Find where the given text appears and provide that cell's center as (X, Y) coordinate. 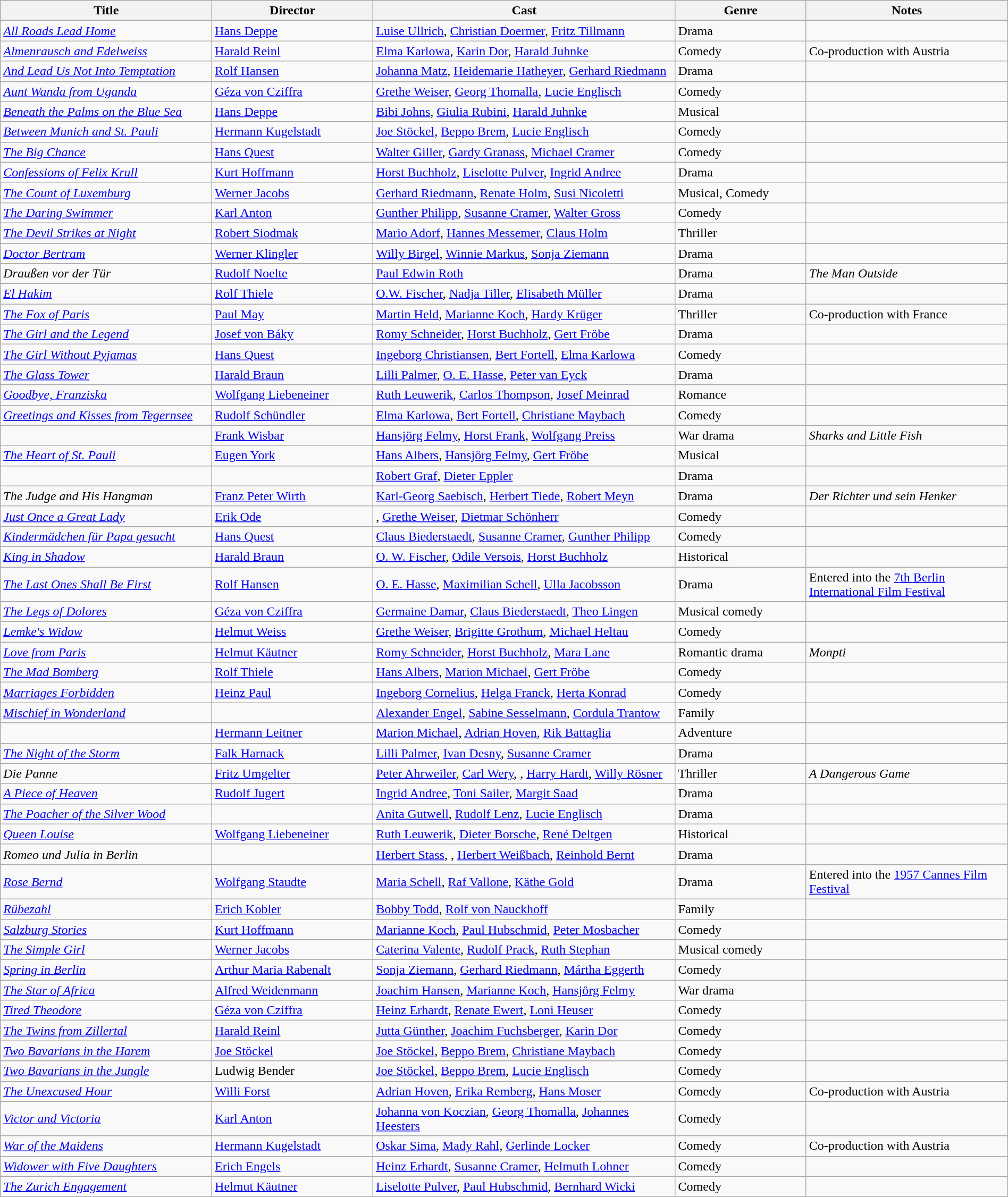
Der Richter und sein Henker (907, 496)
Eugen York (292, 456)
Liselotte Pulver, Paul Hubschmid, Bernhard Wicki (524, 1186)
Grethe Weiser, Georg Thomalla, Lucie Englisch (524, 91)
Romantic drama (741, 652)
Helmut Weiss (292, 632)
Herbert Stass, , Herbert Weißbach, Reinhold Bernt (524, 854)
Hermann Leitner (292, 733)
Rudolf Jugert (292, 794)
Marion Michael, Adrian Hoven, Rik Battaglia (524, 733)
The Night of the Storm (106, 753)
Claus Biederstaedt, Susanne Cramer, Gunther Philipp (524, 536)
Falk Harnack (292, 753)
Lilli Palmer, Ivan Desny, Susanne Cramer (524, 753)
Rudolf Noelte (292, 274)
Title (106, 11)
Heinz Paul (292, 693)
Sharks and Little Fish (907, 435)
Johanna Matz, Heidemarie Hatheyer, Gerhard Riedmann (524, 71)
Genre (741, 11)
Gerhard Riedmann, Renate Holm, Susi Nicoletti (524, 192)
Beneath the Palms on the Blue Sea (106, 112)
Heinz Erhardt, Renate Ewert, Loni Heuser (524, 1010)
Martin Held, Marianne Koch, Hardy Krüger (524, 314)
The Poacher of the Silver Wood (106, 814)
Adventure (741, 733)
Notes (907, 11)
Bibi Johns, Giulia Rubini, Harald Juhnke (524, 112)
Rose Bernd (106, 881)
Almenrausch and Edelweiss (106, 51)
Alfred Weidenmann (292, 990)
Marianne Koch, Paul Hubschmid, Peter Mosbacher (524, 930)
Hans Albers, Marion Michael, Gert Fröbe (524, 672)
O. W. Fischer, Odile Versois, Horst Buchholz (524, 557)
The Devil Strikes at Night (106, 233)
Bobby Todd, Rolf von Nauckhoff (524, 909)
Wolfgang Staudte (292, 881)
O. E. Hasse, Maximilian Schell, Ulla Jacobsson (524, 584)
Heinz Erhardt, Susanne Cramer, Helmuth Lohner (524, 1166)
Adrian Hoven, Erika Remberg, Hans Moser (524, 1091)
Lilli Palmer, O. E. Hasse, Peter van Eyck (524, 375)
Salzburg Stories (106, 930)
Anita Gutwell, Rudolf Lenz, Lucie Englisch (524, 814)
Erik Ode (292, 516)
The Fox of Paris (106, 314)
Widower with Five Daughters (106, 1166)
Aunt Wanda from Uganda (106, 91)
O.W. Fischer, Nadja Tiller, Elisabeth Müller (524, 294)
Lemke's Widow (106, 632)
Kindermädchen für Papa gesucht (106, 536)
The Legs of Dolores (106, 612)
Romy Schneider, Horst Buchholz, Mara Lane (524, 652)
Queen Louise (106, 834)
Arthur Maria Rabenalt (292, 970)
Horst Buchholz, Liselotte Pulver, Ingrid Andree (524, 172)
War of the Maidens (106, 1146)
Johanna von Koczian, Georg Thomalla, Johannes Heesters (524, 1118)
Walter Giller, Gardy Granass, Michael Cramer (524, 152)
The Last Ones Shall Be First (106, 584)
The Twins from Zillertal (106, 1031)
Ludwig Bender (292, 1071)
Fritz Umgelter (292, 773)
Robert Siodmak (292, 233)
Co-production with France (907, 314)
El Hakim (106, 294)
The Daring Swimmer (106, 213)
Joachim Hansen, Marianne Koch, Hansjörg Felmy (524, 990)
And Lead Us Not Into Temptation (106, 71)
Ingeborg Cornelius, Helga Franck, Herta Konrad (524, 693)
Entered into the 7th Berlin International Film Festival (907, 584)
Jutta Günther, Joachim Fuchsberger, Karin Dor (524, 1031)
The Heart of St. Pauli (106, 456)
The Man Outside (907, 274)
Cast (524, 11)
Romance (741, 395)
Hansjörg Felmy, Horst Frank, Wolfgang Preiss (524, 435)
Two Bavarians in the Harem (106, 1051)
The Big Chance (106, 152)
Paul Edwin Roth (524, 274)
Alexander Engel, Sabine Sesselmann, Cordula Trantow (524, 713)
Robert Graf, Dieter Eppler (524, 476)
Elma Karlowa, Bert Fortell, Christiane Maybach (524, 415)
Germaine Damar, Claus Biederstaedt, Theo Lingen (524, 612)
Rudolf Schündler (292, 415)
King in Shadow (106, 557)
Willi Forst (292, 1091)
The Mad Bomberg (106, 672)
Hans Albers, Hansjörg Felmy, Gert Fröbe (524, 456)
Mischief in Wonderland (106, 713)
Rübezahl (106, 909)
Musical, Comedy (741, 192)
Romy Schneider, Horst Buchholz, Gert Fröbe (524, 334)
Tired Theodore (106, 1010)
Sonja Ziemann, Gerhard Riedmann, Mártha Eggerth (524, 970)
Two Bavarians in the Jungle (106, 1071)
Maria Schell, Raf Vallone, Käthe Gold (524, 881)
Franz Peter Wirth (292, 496)
All Roads Lead Home (106, 31)
Die Panne (106, 773)
The Unexcused Hour (106, 1091)
Joe Stöckel (292, 1051)
Josef von Báky (292, 334)
Luise Ullrich, Christian Doermer, Fritz Tillmann (524, 31)
Peter Ahrweiler, Carl Wery, , Harry Hardt, Willy Rösner (524, 773)
Willy Birgel, Winnie Markus, Sonja Ziemann (524, 254)
Just Once a Great Lady (106, 516)
Mario Adorf, Hannes Messemer, Claus Holm (524, 233)
Oskar Sima, Mady Rahl, Gerlinde Locker (524, 1146)
The Girl Without Pyjamas (106, 355)
Draußen vor der Tür (106, 274)
Monpti (907, 652)
Romeo und Julia in Berlin (106, 854)
The Star of Africa (106, 990)
Elma Karlowa, Karin Dor, Harald Juhnke (524, 51)
Ruth Leuwerik, Dieter Borsche, René Deltgen (524, 834)
The Glass Tower (106, 375)
Joe Stöckel, Beppo Brem, Christiane Maybach (524, 1051)
Confessions of Felix Krull (106, 172)
Werner Klingler (292, 254)
Frank Wisbar (292, 435)
Victor and Victoria (106, 1118)
Between Munich and St. Pauli (106, 132)
Grethe Weiser, Brigitte Grothum, Michael Heltau (524, 632)
Caterina Valente, Rudolf Prack, Ruth Stephan (524, 950)
Entered into the 1957 Cannes Film Festival (907, 881)
Spring in Berlin (106, 970)
Erich Engels (292, 1166)
Greetings and Kisses from Tegernsee (106, 415)
The Judge and His Hangman (106, 496)
The Zurich Engagement (106, 1186)
The Girl and the Legend (106, 334)
Karl-Georg Saebisch, Herbert Tiede, Robert Meyn (524, 496)
Goodbye, Franziska (106, 395)
The Count of Luxemburg (106, 192)
Paul May (292, 314)
Love from Paris (106, 652)
Ingeborg Christiansen, Bert Fortell, Elma Karlowa (524, 355)
, Grethe Weiser, Dietmar Schönherr (524, 516)
Ruth Leuwerik, Carlos Thompson, Josef Meinrad (524, 395)
Erich Kobler (292, 909)
Doctor Bertram (106, 254)
Gunther Philipp, Susanne Cramer, Walter Gross (524, 213)
Ingrid Andree, Toni Sailer, Margit Saad (524, 794)
A Dangerous Game (907, 773)
Director (292, 11)
The Simple Girl (106, 950)
A Piece of Heaven (106, 794)
Marriages Forbidden (106, 693)
